From the cell containing the given text, extract its center point as [x, y] coordinate. 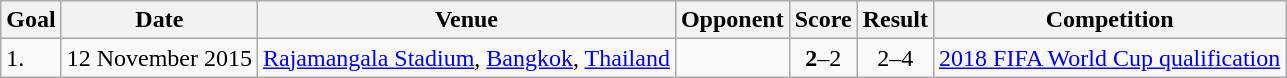
Competition [1110, 20]
Goal [31, 20]
2–4 [895, 58]
Opponent [732, 20]
Rajamangala Stadium, Bangkok, Thailand [467, 58]
1. [31, 58]
Result [895, 20]
Score [823, 20]
2–2 [823, 58]
12 November 2015 [159, 58]
Date [159, 20]
Venue [467, 20]
2018 FIFA World Cup qualification [1110, 58]
